From the cell containing the given text, extract its center point as [X, Y] coordinate. 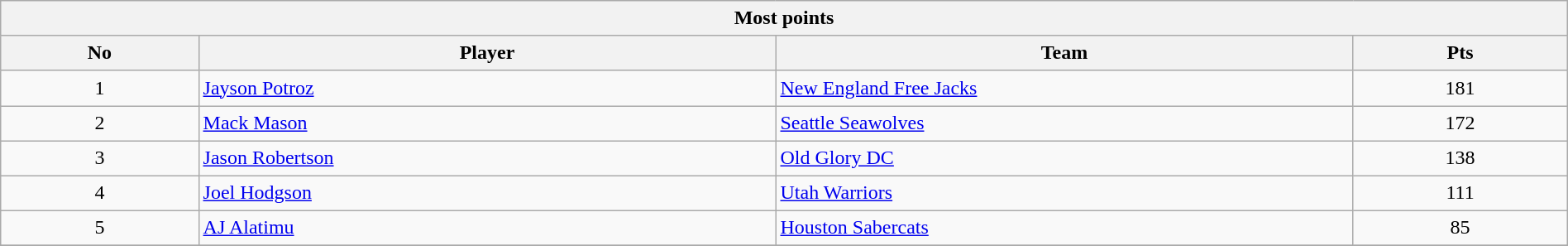
Houston Sabercats [1064, 228]
No [99, 53]
Seattle Seawolves [1064, 123]
85 [1460, 228]
Jason Robertson [487, 158]
Player [487, 53]
Pts [1460, 53]
New England Free Jacks [1064, 88]
Utah Warriors [1064, 193]
Most points [784, 18]
181 [1460, 88]
111 [1460, 193]
2 [99, 123]
1 [99, 88]
138 [1460, 158]
4 [99, 193]
Mack Mason [487, 123]
3 [99, 158]
5 [99, 228]
Team [1064, 53]
172 [1460, 123]
Jayson Potroz [487, 88]
Joel Hodgson [487, 193]
AJ Alatimu [487, 228]
Old Glory DC [1064, 158]
